Pinpoint the cell where the given text exists, returning its (X, Y) midpoint coordinate. 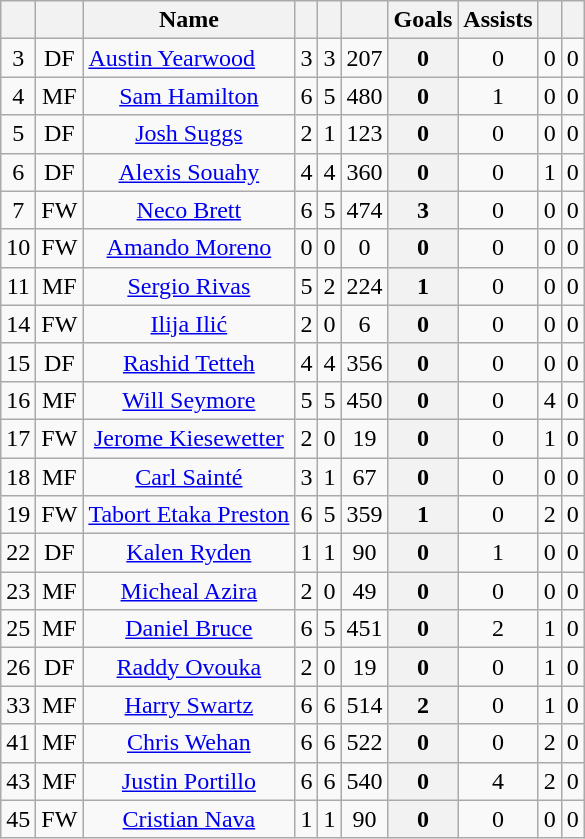
67 (364, 477)
Assists (498, 20)
22 (18, 553)
207 (364, 58)
480 (364, 96)
Raddy Ovouka (189, 667)
17 (18, 438)
Goals (423, 20)
Name (189, 20)
Will Seymore (189, 400)
451 (364, 629)
Carl Sainté (189, 477)
33 (18, 705)
514 (364, 705)
123 (364, 134)
Kalen Ryden (189, 553)
26 (18, 667)
360 (364, 172)
16 (18, 400)
49 (364, 591)
18 (18, 477)
359 (364, 515)
356 (364, 362)
41 (18, 743)
14 (18, 324)
23 (18, 591)
Neco Brett (189, 210)
Sam Hamilton (189, 96)
15 (18, 362)
522 (364, 743)
Chris Wehan (189, 743)
540 (364, 781)
Justin Portillo (189, 781)
Austin Yearwood (189, 58)
25 (18, 629)
7 (18, 210)
Harry Swartz (189, 705)
Tabort Etaka Preston (189, 515)
224 (364, 286)
450 (364, 400)
Ilija Ilić (189, 324)
Amando Moreno (189, 248)
Rashid Tetteh (189, 362)
45 (18, 819)
43 (18, 781)
10 (18, 248)
Alexis Souahy (189, 172)
11 (18, 286)
Cristian Nava (189, 819)
Micheal Azira (189, 591)
474 (364, 210)
Daniel Bruce (189, 629)
Sergio Rivas (189, 286)
Jerome Kiesewetter (189, 438)
Josh Suggs (189, 134)
